Search for the cell housing the specified text and yield its [X, Y] center coordinate. 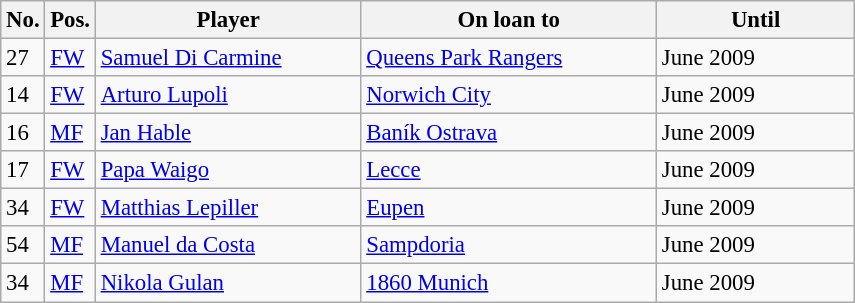
Eupen [509, 208]
17 [23, 170]
Papa Waigo [228, 170]
54 [23, 245]
1860 Munich [509, 283]
Lecce [509, 170]
Samuel Di Carmine [228, 58]
27 [23, 58]
Sampdoria [509, 245]
Jan Hable [228, 133]
14 [23, 95]
Queens Park Rangers [509, 58]
On loan to [509, 20]
Norwich City [509, 95]
Nikola Gulan [228, 283]
No. [23, 20]
Player [228, 20]
16 [23, 133]
Pos. [70, 20]
Matthias Lepiller [228, 208]
Baník Ostrava [509, 133]
Manuel da Costa [228, 245]
Until [756, 20]
Arturo Lupoli [228, 95]
